Scan for the cell matching the given text and deliver its [x, y] coordinate at center. 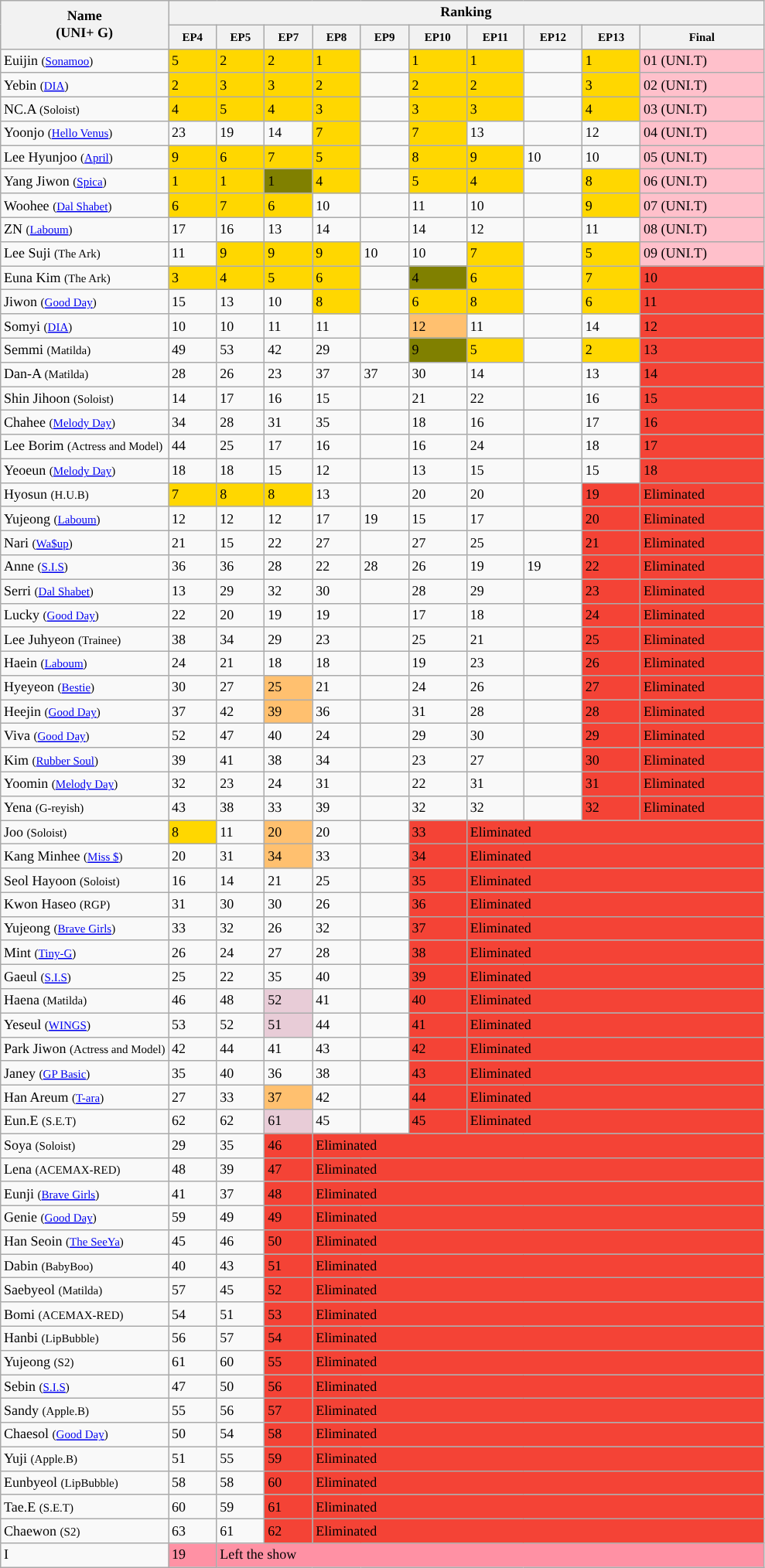
EP11 [495, 37]
63 [193, 1531]
Anne (S.I.S) [85, 568]
EP10 [438, 37]
Ranking [466, 12]
07 (UNI.T) [702, 206]
Yoonjo (Hello Venus) [85, 133]
Chaesol (Good Day) [85, 1435]
Haein (Laboum) [85, 663]
01 (UNI.T) [702, 60]
Somyi (DIA) [85, 326]
Shin Jihoon (Soloist) [85, 399]
Eun.E (S.E.T) [85, 1121]
Euna Kim (The Ark) [85, 278]
Hanbi (LipBubble) [85, 1338]
I [85, 1556]
Yujeong (Laboum) [85, 518]
EP7 [289, 37]
Final [702, 37]
EP9 [384, 37]
Han Seoin (The SeeYa) [85, 1242]
Jiwon (Good Day) [85, 302]
Viva (Good Day) [85, 736]
Tae.E (S.E.T) [85, 1506]
Sandy (Apple.B) [85, 1410]
Han Areum (T-ara) [85, 1096]
Yujeong (S2) [85, 1362]
EP12 [552, 37]
Semmi (Matilda) [85, 349]
Seol Hayoon (Soloist) [85, 880]
Kang Minhee (Miss $) [85, 857]
Yeoeun (Melody Day) [85, 470]
Mint (Tiny-G) [85, 953]
Chaewon (S2) [85, 1531]
ZN (Laboum) [85, 229]
Lee Hyunjoo (April) [85, 158]
Serri (Dal Shabet) [85, 591]
Eunji (Brave Girls) [85, 1194]
Yoomin (Melody Day) [85, 784]
Hyeyeon (Bestie) [85, 688]
Eunbyeol (LipBubble) [85, 1483]
Heejin (Good Day) [85, 711]
NC.A (Soloist) [85, 108]
Haena (Matilda) [85, 1000]
Yebin (DIA) [85, 85]
Lee Suji (The Ark) [85, 254]
Name(UNI+ G) [85, 25]
08 (UNI.T) [702, 229]
Saebyeol (Matilda) [85, 1290]
Left the show [490, 1556]
EP13 [611, 37]
Kwon Haseo (RGP) [85, 905]
04 (UNI.T) [702, 133]
Yuji (Apple.B) [85, 1458]
Hyosun (H.U.B) [85, 495]
Kim (Rubber Soul) [85, 759]
Janey (GP Basic) [85, 1073]
Sebin (S.I.S) [85, 1387]
Soya (Soloist) [85, 1146]
EP5 [241, 37]
EP8 [336, 37]
Joo (Soloist) [85, 832]
Woohee (Dal Shabet) [85, 206]
Lee Juhyeon (Trainee) [85, 639]
Park Jiwon (Actress and Model) [85, 1048]
09 (UNI.T) [702, 254]
03 (UNI.T) [702, 108]
Yang Jiwon (Spica) [85, 181]
Yena (G-reyish) [85, 807]
Gaeul (S.I.S) [85, 977]
Yeseul (WINGS) [85, 1025]
05 (UNI.T) [702, 158]
Genie (Good Day) [85, 1217]
Yujeong (Brave Girls) [85, 928]
Euijin (Sonamoo) [85, 60]
EP4 [193, 37]
Lucky (Good Day) [85, 615]
Lena (ACEMAX-RED) [85, 1169]
Nari (Wa$up) [85, 543]
Dan-A (Matilda) [85, 374]
02 (UNI.T) [702, 85]
Bomi (ACEMAX-RED) [85, 1314]
Lee Borim (Actress and Model) [85, 447]
06 (UNI.T) [702, 181]
Dabin (BabyBoo) [85, 1266]
Chahee (Melody Day) [85, 422]
